From the cell containing the given text, extract its center point as (X, Y) coordinate. 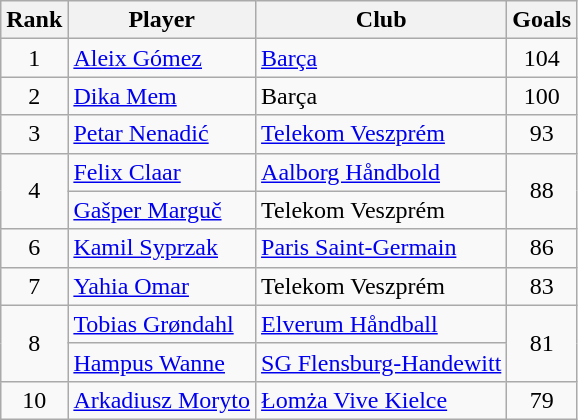
Yahia Omar (162, 286)
1 (34, 58)
Goals (542, 20)
86 (542, 248)
Kamil Syprzak (162, 248)
Club (382, 20)
4 (34, 191)
Elverum Håndball (382, 324)
Hampus Wanne (162, 362)
93 (542, 134)
88 (542, 191)
Felix Claar (162, 172)
SG Flensburg-Handewitt (382, 362)
8 (34, 343)
Paris Saint-Germain (382, 248)
2 (34, 96)
Player (162, 20)
Gašper Marguč (162, 210)
Dika Mem (162, 96)
Arkadiusz Moryto (162, 400)
81 (542, 343)
10 (34, 400)
6 (34, 248)
7 (34, 286)
Petar Nenadić (162, 134)
3 (34, 134)
Aalborg Håndbold (382, 172)
Tobias Grøndahl (162, 324)
79 (542, 400)
Rank (34, 20)
Łomża Vive Kielce (382, 400)
104 (542, 58)
83 (542, 286)
Aleix Gómez (162, 58)
100 (542, 96)
